Output the (X, Y) coordinate of the center of the cell containing the given text.  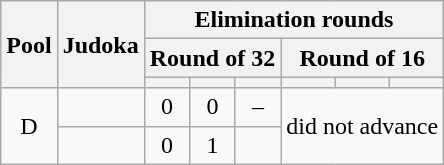
– (258, 107)
1 (212, 145)
Round of 16 (362, 58)
D (29, 126)
Round of 32 (212, 58)
Judoka (100, 44)
Elimination rounds (294, 20)
Pool (29, 44)
did not advance (362, 126)
